Determine the (x, y) coordinate at the center of the cell enclosing the given text.  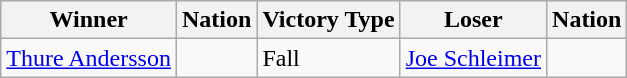
Winner (89, 20)
Joe Schleimer (473, 58)
Fall (328, 58)
Thure Andersson (89, 58)
Loser (473, 20)
Victory Type (328, 20)
